Search for the cell housing the specified text and yield its (x, y) center coordinate. 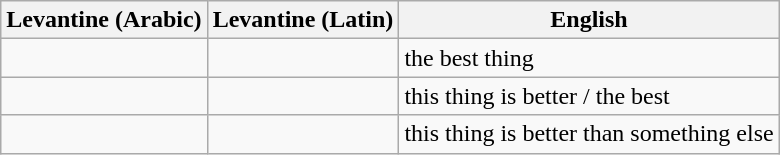
English (589, 20)
this thing is better / the best (589, 96)
Levantine (Latin) (303, 20)
this thing is better than something else (589, 134)
Levantine (Arabic) (104, 20)
the best thing (589, 58)
